Return the [X, Y] coordinate for the center point of the cell that contains the specified text.  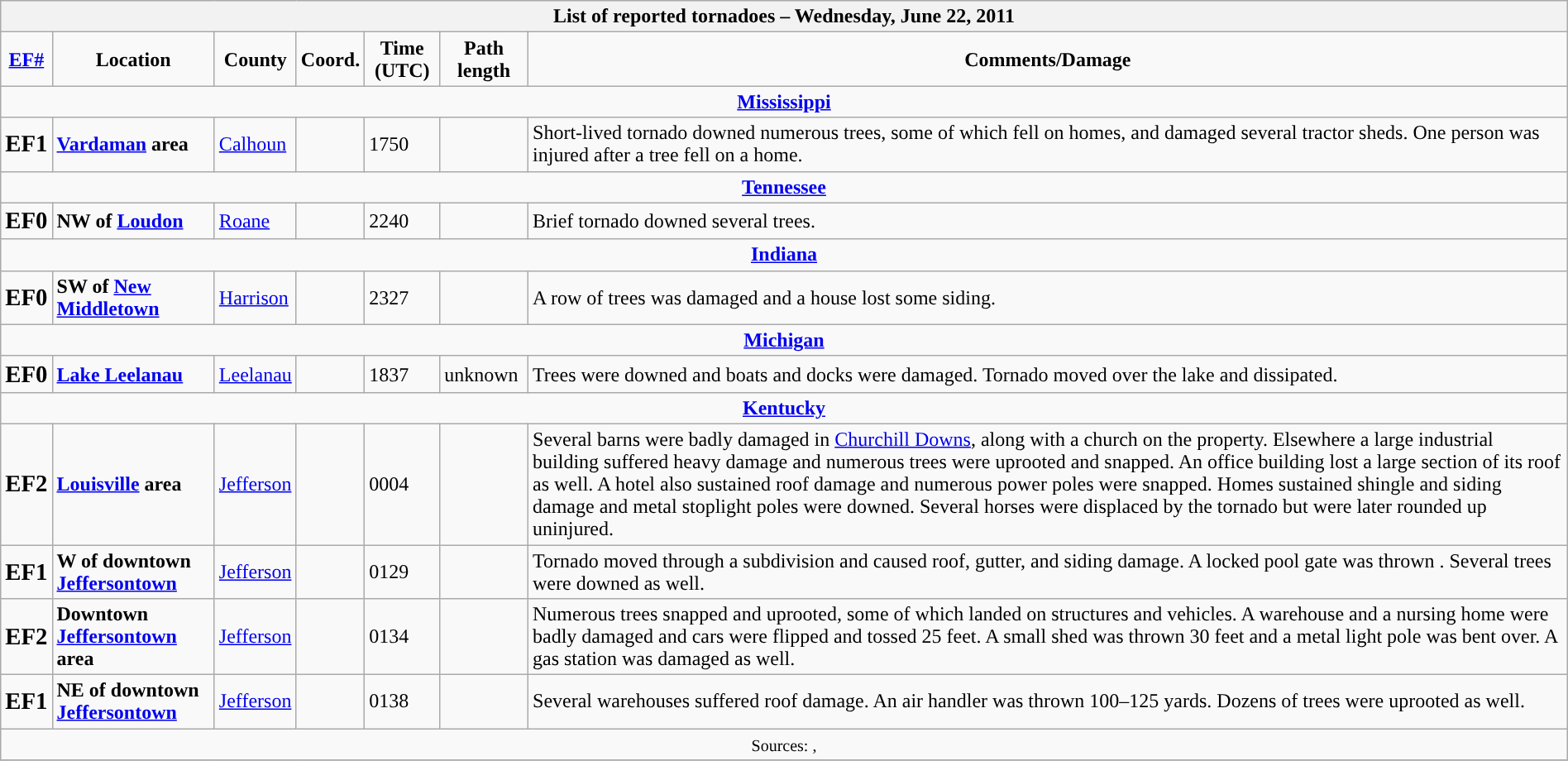
0004 [402, 484]
Kentucky [784, 408]
Comments/Damage [1049, 60]
0129 [402, 571]
unknown [485, 374]
Vardaman area [133, 144]
2327 [402, 298]
W of downtown Jeffersontown [133, 571]
Time (UTC) [402, 60]
Leelanau [255, 374]
Michigan [784, 340]
Tennessee [784, 187]
NW of Loudon [133, 221]
NE of downtown Jeffersontown [133, 701]
Roane [255, 221]
Louisville area [133, 484]
0134 [402, 637]
Trees were downed and boats and docks were damaged. Tornado moved over the lake and dissipated. [1049, 374]
Coord. [330, 60]
Mississippi [784, 102]
SW of New Middletown [133, 298]
Tornado moved through a subdivision and caused roof, gutter, and siding damage. A locked pool gate was thrown . Several trees were downed as well. [1049, 571]
Calhoun [255, 144]
Brief tornado downed several trees. [1049, 221]
Indiana [784, 255]
Lake Leelanau [133, 374]
1750 [402, 144]
List of reported tornadoes – Wednesday, June 22, 2011 [784, 17]
Location [133, 60]
Path length [485, 60]
Sources: , [784, 744]
2240 [402, 221]
Several warehouses suffered roof damage. An air handler was thrown 100–125 yards. Dozens of trees were uprooted as well. [1049, 701]
EF# [26, 60]
Downtown Jeffersontown area [133, 637]
A row of trees was damaged and a house lost some siding. [1049, 298]
1837 [402, 374]
Harrison [255, 298]
County [255, 60]
0138 [402, 701]
